Search for the cell housing the specified text and yield its (X, Y) center coordinate. 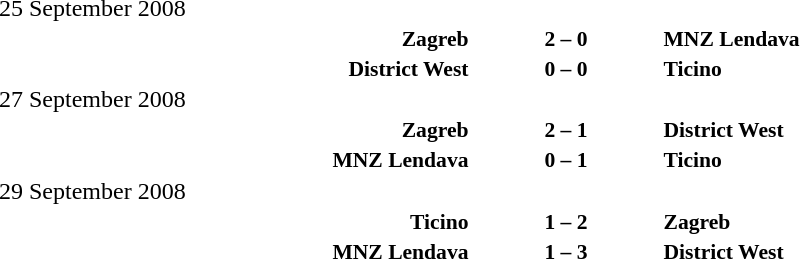
0 – 1 (566, 160)
2 – 0 (566, 38)
0 – 0 (566, 68)
1 – 2 (566, 222)
2 – 1 (566, 130)
